Determine the (X, Y) coordinate at the center of the cell enclosing the given text.  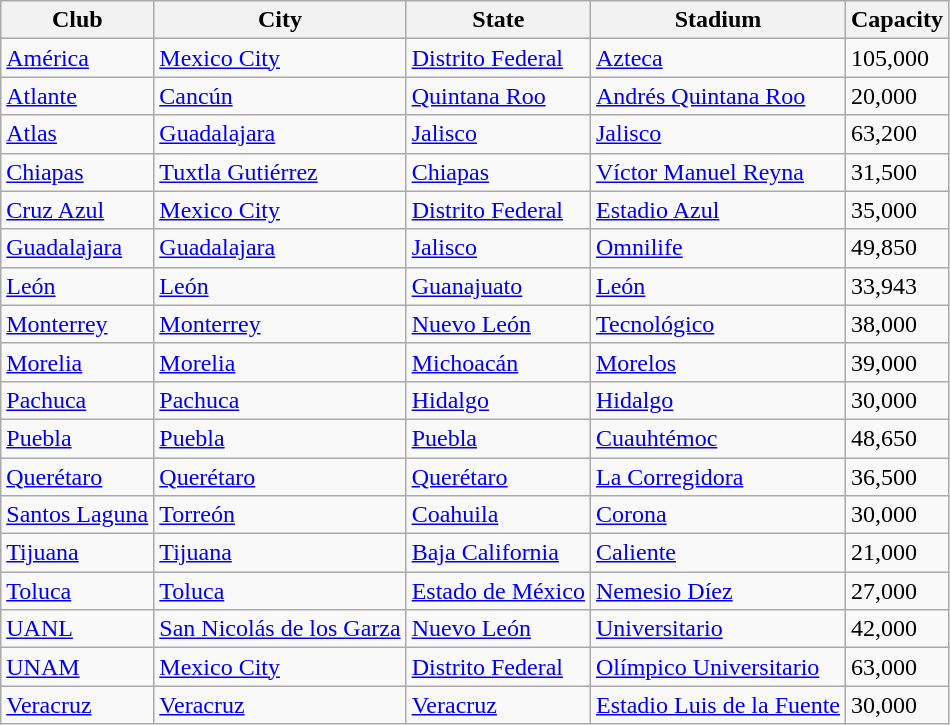
Estado de México (498, 591)
105,000 (898, 58)
49,850 (898, 248)
Andrés Quintana Roo (718, 96)
Nemesio Díez (718, 591)
48,650 (898, 438)
Cuauhtémoc (718, 438)
Tuxtla Gutiérrez (280, 172)
Estadio Azul (718, 210)
21,000 (898, 553)
63,200 (898, 134)
Caliente (718, 553)
20,000 (898, 96)
63,000 (898, 667)
31,500 (898, 172)
42,000 (898, 629)
Cruz Azul (78, 210)
Quintana Roo (498, 96)
Coahuila (498, 515)
Víctor Manuel Reyna (718, 172)
38,000 (898, 324)
Michoacán (498, 362)
39,000 (898, 362)
Santos Laguna (78, 515)
Corona (718, 515)
Olímpico Universitario (718, 667)
Morelos (718, 362)
UANL (78, 629)
Cancún (280, 96)
Universitario (718, 629)
América (78, 58)
State (498, 20)
Capacity (898, 20)
La Corregidora (718, 477)
35,000 (898, 210)
Estadio Luis de la Fuente (718, 705)
City (280, 20)
36,500 (898, 477)
Stadium (718, 20)
27,000 (898, 591)
UNAM (78, 667)
Torreón (280, 515)
Azteca (718, 58)
Baja California (498, 553)
Guanajuato (498, 286)
33,943 (898, 286)
Atlas (78, 134)
Club (78, 20)
San Nicolás de los Garza (280, 629)
Tecnológico (718, 324)
Omnilife (718, 248)
Atlante (78, 96)
